Search for the cell housing the specified text and yield its [x, y] center coordinate. 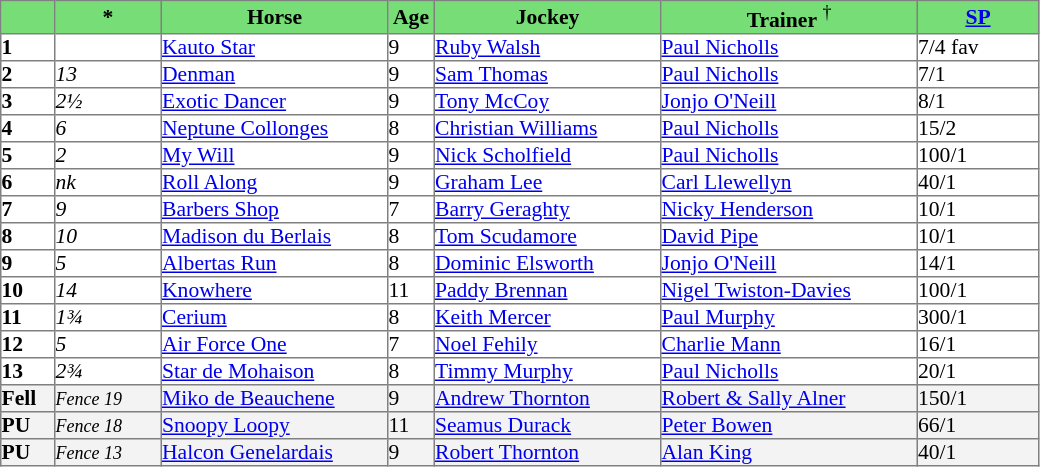
Star de Mohaison [274, 370]
Halcon Genelardais [274, 452]
16/1 [978, 344]
Exotic Dancer [274, 100]
150/1 [978, 398]
Timmy Murphy [547, 370]
Trainer † [789, 18]
7/1 [978, 74]
14 [108, 290]
4 [28, 128]
15/2 [978, 128]
14/1 [978, 262]
2½ [108, 100]
Robert & Sally Alner [789, 398]
Madison du Berlais [274, 236]
Noel Fehily [547, 344]
Horse [274, 18]
Nick Scholfield [547, 154]
Fence 18 [108, 424]
Paul Murphy [789, 316]
1 [28, 46]
SP [978, 18]
Fence 13 [108, 452]
Roll Along [274, 182]
Andrew Thornton [547, 398]
Carl Llewellyn [789, 182]
Keith Mercer [547, 316]
300/1 [978, 316]
Barry Geraghty [547, 208]
Kauto Star [274, 46]
David Pipe [789, 236]
Jockey [547, 18]
Dominic Elsworth [547, 262]
Paddy Brennan [547, 290]
20/1 [978, 370]
nk [108, 182]
Robert Thornton [547, 452]
8/1 [978, 100]
Christian Williams [547, 128]
Nicky Henderson [789, 208]
Denman [274, 74]
Snoopy Loopy [274, 424]
Charlie Mann [789, 344]
Ruby Walsh [547, 46]
Air Force One [274, 344]
3 [28, 100]
Albertas Run [274, 262]
My Will [274, 154]
Alan King [789, 452]
Sam Thomas [547, 74]
Cerium [274, 316]
Fence 19 [108, 398]
Age [411, 18]
12 [28, 344]
2¾ [108, 370]
Barbers Shop [274, 208]
Graham Lee [547, 182]
Neptune Collonges [274, 128]
66/1 [978, 424]
1¾ [108, 316]
7/4 fav [978, 46]
* [108, 18]
Seamus Durack [547, 424]
Knowhere [274, 290]
Tony McCoy [547, 100]
Tom Scudamore [547, 236]
Miko de Beauchene [274, 398]
Peter Bowen [789, 424]
Nigel Twiston-Davies [789, 290]
Fell [28, 398]
